Extract the [x, y] coordinate from the center of the cell holding the provided text.  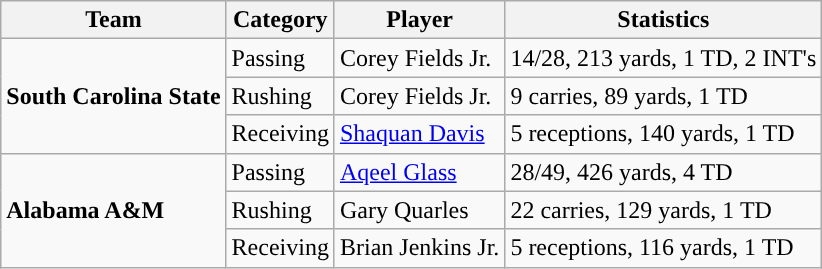
Shaquan Davis [419, 134]
Statistics [664, 20]
Player [419, 20]
South Carolina State [114, 96]
Brian Jenkins Jr. [419, 248]
5 receptions, 116 yards, 1 TD [664, 248]
5 receptions, 140 yards, 1 TD [664, 134]
Aqeel Glass [419, 172]
Category [280, 20]
28/49, 426 yards, 4 TD [664, 172]
14/28, 213 yards, 1 TD, 2 INT's [664, 58]
22 carries, 129 yards, 1 TD [664, 210]
9 carries, 89 yards, 1 TD [664, 96]
Alabama A&M [114, 210]
Gary Quarles [419, 210]
Team [114, 20]
